Pinpoint the cell where the given text exists, returning its (x, y) midpoint coordinate. 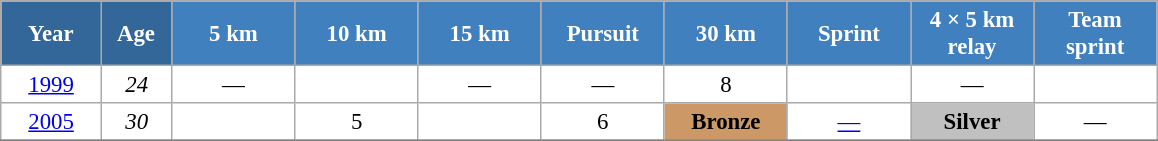
Silver (972, 122)
Bronze (726, 122)
Age (136, 34)
Year (52, 34)
Pursuit (602, 34)
8 (726, 85)
30 km (726, 34)
6 (602, 122)
2005 (52, 122)
10 km (356, 34)
15 km (480, 34)
30 (136, 122)
5 (356, 122)
24 (136, 85)
Sprint (848, 34)
Team sprint (1096, 34)
5 km (234, 34)
4 × 5 km relay (972, 34)
1999 (52, 85)
